Capture the cell that displays the provided text and extract its (x, y) central coordinate. 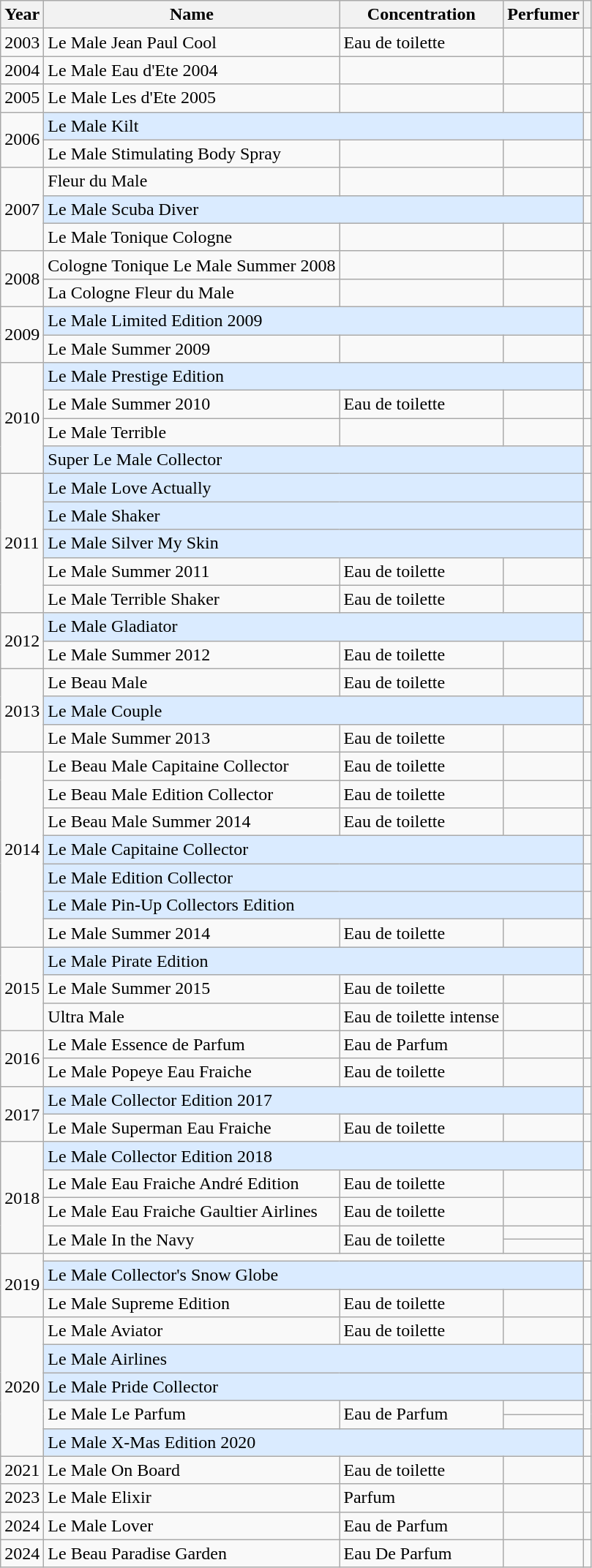
Le Male Summer 2011 (192, 571)
Le Male Capitaine Collector (314, 850)
2012 (22, 641)
Perfumer (544, 15)
Le Male Jean Paul Cool (192, 42)
Le Male Eau d'Ete 2004 (192, 70)
Name (192, 15)
Le Male Collector Edition 2017 (314, 1100)
Le Male Aviator (192, 1331)
Le Male Elixir (192, 1498)
Year (22, 15)
Le Male Pin-Up Collectors Edition (314, 905)
Le Male Pirate Edition (314, 961)
Le Male Airlines (314, 1359)
Le Male In the Navy (192, 1240)
2023 (22, 1498)
Le Male Silver My Skin (314, 543)
Le Male Gladiator (314, 627)
Le Male Eau Fraiche André Edition (192, 1183)
2014 (22, 849)
Le Male Supreme Edition (192, 1303)
2005 (22, 98)
2021 (22, 1470)
2013 (22, 710)
Eau De Parfum (421, 1553)
Concentration (421, 15)
2018 (22, 1197)
2016 (22, 1058)
Le Male Terrible Shaker (192, 599)
Le Male Summer 2014 (192, 933)
La Cologne Fleur du Male (192, 293)
Le Male Summer 2009 (192, 349)
2009 (22, 334)
Le Male Collector's Snow Globe (314, 1275)
2011 (22, 543)
Super Le Male Collector (314, 460)
2003 (22, 42)
Le Male Les d'Ete 2005 (192, 98)
2015 (22, 989)
Le Male Summer 2012 (192, 655)
Le Male Limited Edition 2009 (314, 320)
2007 (22, 209)
Cologne Tonique Le Male Summer 2008 (192, 265)
Le Male Summer 2013 (192, 738)
Le Beau Male (192, 682)
Le Male Tonique Cologne (192, 237)
Le Male Stimulating Body Spray (192, 154)
Ultra Male (192, 1017)
2006 (22, 140)
Le Male Edition Collector (314, 878)
Le Beau Male Capitaine Collector (192, 766)
Le Male Summer 2015 (192, 989)
Le Male Lover (192, 1526)
Le Male Summer 2010 (192, 404)
Le Male Popeye Eau Fraiche (192, 1072)
2010 (22, 418)
Le Male Scuba Diver (314, 209)
Le Beau Male Edition Collector (192, 794)
Le Male Love Actually (314, 488)
Le Male Pride Collector (314, 1387)
Le Beau Paradise Garden (192, 1553)
2017 (22, 1114)
Le Male Superman Eau Fraiche (192, 1128)
2020 (22, 1387)
Le Male Couple (314, 710)
Le Male X-Mas Edition 2020 (314, 1442)
2008 (22, 279)
Le Male Eau Fraiche Gaultier Airlines (192, 1211)
2019 (22, 1286)
Fleur du Male (192, 181)
Le Male Prestige Edition (314, 377)
Le Male Shaker (314, 516)
Parfum (421, 1498)
Le Male Collector Edition 2018 (314, 1156)
Le Male Essence de Parfum (192, 1044)
Le Male Le Parfum (192, 1414)
Le Male On Board (192, 1470)
Le Beau Male Summer 2014 (192, 822)
Le Male Terrible (192, 432)
Eau de toilette intense (421, 1017)
2004 (22, 70)
Le Male Kilt (314, 126)
